Locate the cell with the specified text and output its (X, Y) center coordinate. 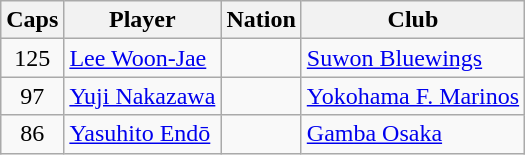
Suwon Bluewings (412, 58)
97 (32, 96)
Caps (32, 20)
Yokohama F. Marinos (412, 96)
Yuji Nakazawa (142, 96)
Gamba Osaka (412, 134)
Club (412, 20)
Player (142, 20)
Yasuhito Endō (142, 134)
125 (32, 58)
Lee Woon-Jae (142, 58)
Nation (261, 20)
86 (32, 134)
